Pinpoint the cell where the given text exists, returning its [X, Y] midpoint coordinate. 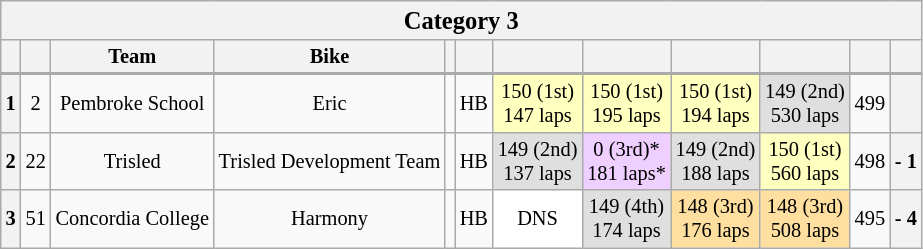
Pembroke School [132, 103]
3 [11, 219]
22 [36, 161]
- 4 [906, 219]
148 (3rd) 508 laps [805, 219]
Trisled Development Team [330, 161]
150 (1st) 560 laps [805, 161]
Eric [330, 103]
Team [132, 57]
149 (4th) 174 laps [626, 219]
149 (2nd) 530 laps [805, 103]
150 (1st) 147 laps [538, 103]
499 [870, 103]
498 [870, 161]
51 [36, 219]
149 (2nd) 137 laps [538, 161]
1 [11, 103]
DNS [538, 219]
149 (2nd) 188 laps [716, 161]
495 [870, 219]
0 (3rd)* 181 laps* [626, 161]
Category 3 [462, 20]
150 (1st) 195 laps [626, 103]
Trisled [132, 161]
Bike [330, 57]
- 1 [906, 161]
Concordia College [132, 219]
Harmony [330, 219]
148 (3rd) 176 laps [716, 219]
150 (1st) 194 laps [716, 103]
